Extract the (x, y) coordinate from the center of the cell holding the provided text.  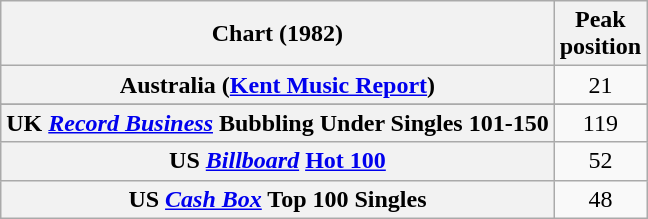
Chart (1982) (278, 34)
119 (600, 123)
48 (600, 199)
Peakposition (600, 34)
52 (600, 161)
Australia (Kent Music Report) (278, 85)
UK Record Business Bubbling Under Singles 101-150 (278, 123)
US Billboard Hot 100 (278, 161)
21 (600, 85)
US Cash Box Top 100 Singles (278, 199)
